From the cell containing the given text, extract its center point as [x, y] coordinate. 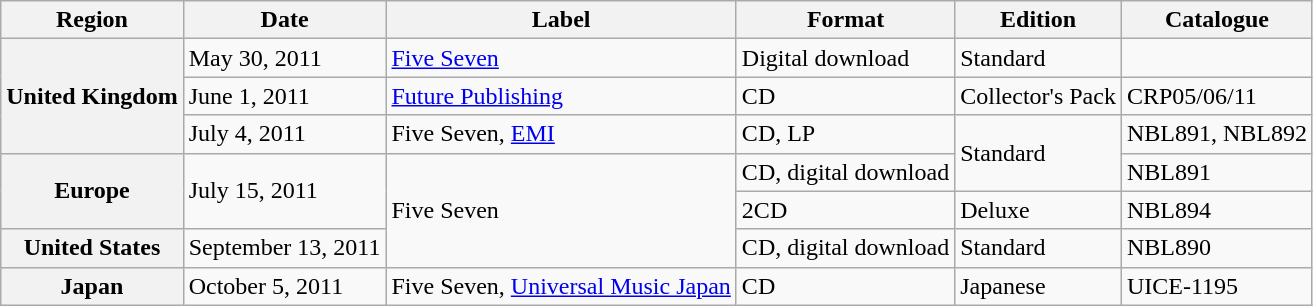
Region [92, 20]
Date [284, 20]
United States [92, 248]
October 5, 2011 [284, 286]
CD, LP [845, 134]
Future Publishing [561, 96]
September 13, 2011 [284, 248]
UICE-1195 [1216, 286]
CRP05/06/11 [1216, 96]
United Kingdom [92, 96]
Deluxe [1038, 210]
2CD [845, 210]
NBL890 [1216, 248]
NBL891, NBL892 [1216, 134]
May 30, 2011 [284, 58]
Edition [1038, 20]
Catalogue [1216, 20]
NBL894 [1216, 210]
Five Seven, EMI [561, 134]
Collector's Pack [1038, 96]
Digital download [845, 58]
July 4, 2011 [284, 134]
NBL891 [1216, 172]
Europe [92, 191]
Format [845, 20]
Five Seven, Universal Music Japan [561, 286]
Japan [92, 286]
July 15, 2011 [284, 191]
June 1, 2011 [284, 96]
Japanese [1038, 286]
Label [561, 20]
